Scan for the cell matching the given text and deliver its (X, Y) coordinate at center. 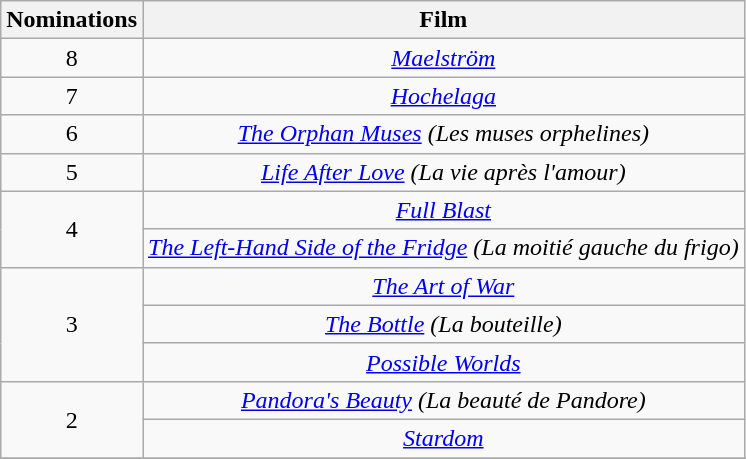
Stardom (443, 438)
Film (443, 20)
Life After Love (La vie après l'amour) (443, 172)
4 (72, 229)
Possible Worlds (443, 362)
2 (72, 419)
The Left-Hand Side of the Fridge (La moitié gauche du frigo) (443, 248)
5 (72, 172)
Hochelaga (443, 96)
The Bottle (La bouteille) (443, 324)
8 (72, 58)
7 (72, 96)
6 (72, 134)
Full Blast (443, 210)
The Orphan Muses (Les muses orphelines) (443, 134)
3 (72, 324)
Pandora's Beauty (La beauté de Pandore) (443, 400)
Maelström (443, 58)
The Art of War (443, 286)
Nominations (72, 20)
